Determine the [X, Y] coordinate at the center of the cell enclosing the given text.  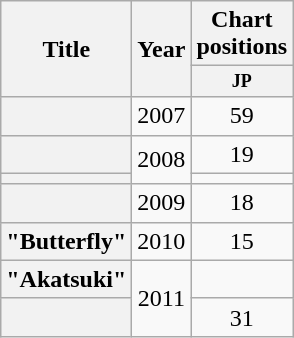
2010 [162, 241]
19 [242, 154]
Chart positions [242, 34]
"Akatsuki" [66, 279]
Year [162, 49]
18 [242, 203]
Title [66, 49]
"Butterfly" [66, 241]
2011 [162, 298]
2009 [162, 203]
JP [242, 82]
59 [242, 116]
2007 [162, 116]
15 [242, 241]
31 [242, 317]
2008 [162, 160]
